Output the (x, y) coordinate of the center of the cell containing the given text.  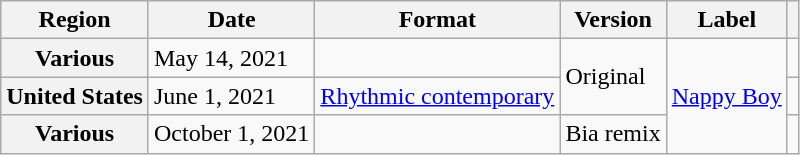
June 1, 2021 (231, 96)
Nappy Boy (726, 96)
Version (613, 20)
Label (726, 20)
October 1, 2021 (231, 134)
Date (231, 20)
Bia remix (613, 134)
Format (438, 20)
Region (75, 20)
United States (75, 96)
Rhythmic contemporary (438, 96)
Original (613, 77)
May 14, 2021 (231, 58)
